For the text-containing cell, return its midpoint in (x, y) coordinate format. 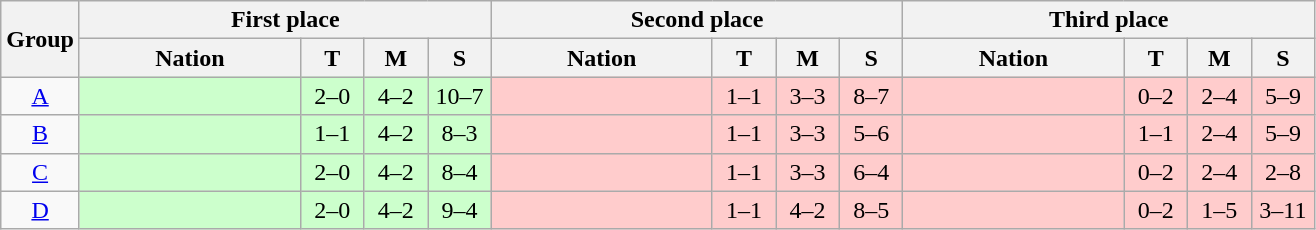
Second place (697, 20)
5–6 (871, 134)
D (40, 210)
2–8 (1283, 172)
C (40, 172)
B (40, 134)
First place (285, 20)
A (40, 96)
3–11 (1283, 210)
8–4 (460, 172)
9–4 (460, 210)
8–7 (871, 96)
10–7 (460, 96)
8–5 (871, 210)
Group (40, 39)
Third place (1109, 20)
6–4 (871, 172)
8–3 (460, 134)
1–5 (1220, 210)
